Return [x, y] of the center of cell containing provided text 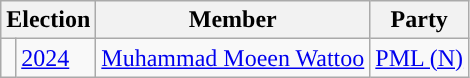
Member [233, 20]
Election [48, 20]
PML (N) [420, 58]
Party [420, 20]
2024 [56, 58]
Muhammad Moeen Wattoo [233, 58]
